For the text-containing cell, return its midpoint in (x, y) coordinate format. 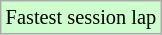
Fastest session lap (81, 17)
